Return (X, Y) of the center of cell containing provided text 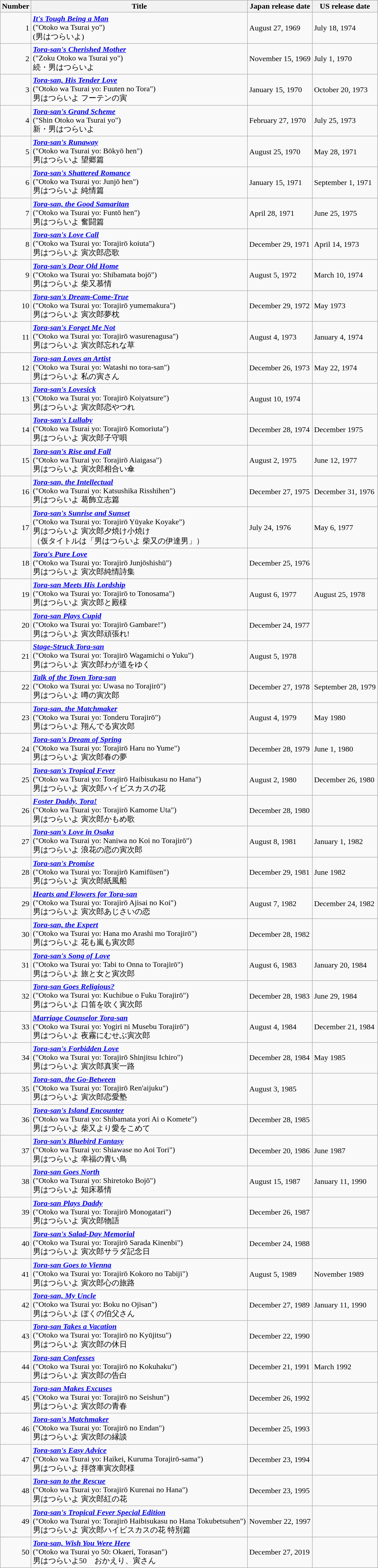
June 1982 (345, 872)
August 10, 1974 (280, 399)
June 1, 1980 (345, 749)
December 27, 1978 (280, 687)
August 7, 1982 (280, 903)
Tora-san's Dear Old Home("Otoko wa Tsurai yo: Shibamata bojō")男はつらいよ 柴又慕情 (139, 275)
21 (16, 656)
33 (16, 1027)
December 28, 1979 (280, 749)
December 23, 1994 (280, 1459)
December 29, 1972 (280, 306)
24 (16, 749)
Hearts and Flowers for Tora-san("Otoko wa Tsurai yo: Torajirō Ajisai no Koi")男はつらいよ 寅次郎あじさいの恋 (139, 903)
25 (16, 780)
Tora-san, Wish You Were Here("Otoko wa Tsurai yo 50: Okaeri, Torasan")男はつらいよ50 おかえり、寅さん (139, 1552)
December 28, 1974 (280, 430)
Tora-san's Dream-Come-True("Otoko wa Tsurai yo: Torajirō yumemakura")男はつらいよ 寅次郎夢枕 (139, 306)
Tora-san's Rise and Fall("Otoko wa Tsurai yo: Torajirō Aiaigasa")男はつらいよ 寅次郎相合い傘 (139, 461)
July 18, 1974 (345, 28)
30 (16, 935)
Tora-san Plays Daddy("Otoko wa Tsurai yo: Torajirō Monogatari")男はつらいよ 寅次郎物語 (139, 1212)
Tora-san's Easy Advice("Otoko wa Tsurai yo: Haikei, Kuruma Torajirō-sama")男はつらいよ 拝啓車寅次郎様 (139, 1459)
36 (16, 1120)
43 (16, 1336)
Tora-san's Promise("Otoko wa Tsurai yo: Torajirō Kamifūsen")男はつらいよ 寅次郎紙風船 (139, 872)
Tora-san's Love Call("Otoko wa Tsurai yo: Torajirō koiuta")男はつらいよ 寅次郎恋歌 (139, 245)
August 25, 1970 (280, 152)
Title (139, 6)
August 5, 1978 (280, 656)
11 (16, 337)
6 (16, 182)
26 (16, 810)
47 (16, 1459)
June 25, 1975 (345, 213)
December 1975 (345, 430)
March 10, 1974 (345, 275)
Tora-san's Cherished Mother("Zoku Otoko wa Tsurai yo")続・男はつらいよ (139, 59)
Tora-san, the Expert("Otoko wa Tsurai yo: Hana mo Arashi mo Torajirō")男はつらいよ 花も嵐も寅次郎 (139, 935)
Stage-Struck Tora-san("Otoko wa Tsurai yo: Torajirō Wagamichi o Yuku")男はつらいよ 寅次郎わが道をゆく (139, 656)
Tora-san's Forbidden Love("Otoko wa Tsurai yo: Torajirō Shinjitsu Ichiro")男はつらいよ 寅次郎真実一路 (139, 1058)
August 2, 1975 (280, 461)
July 24, 1976 (280, 527)
August 25, 1978 (345, 594)
May 22, 1974 (345, 368)
50 (16, 1552)
December 28, 1985 (280, 1120)
December 27, 1989 (280, 1305)
31 (16, 965)
Tora-san Meets His Lordship("Otoko wa Tsurai yo: Torajirō to Tonosama")男はつらいよ 寅次郎と殿様 (139, 594)
August 2, 1980 (280, 780)
December 29, 1971 (280, 245)
Tora-san Makes Excuses("Otoko wa Tsurai yo: Torajirō no Seishun")男はつらいよ 寅次郎の青春 (139, 1398)
Number (16, 6)
August 3, 1985 (280, 1089)
Tora-san's Grand Scheme("Shin Otoko wa Tsurai yo")新・男はつらいよ (139, 120)
Talk of the Town Tora-san("Otoko wa Tsurai yo: Uwasa no Torajirō")男はつらいよ 噂の寅次郎 (139, 687)
22 (16, 687)
December 28, 1980 (280, 810)
7 (16, 213)
November 1989 (345, 1275)
June 1987 (345, 1151)
August 27, 1969 (280, 28)
Foster Daddy, Tora!("Otoko wa Tsurai yo: Torajirō Kamome Uta")男はつらいよ 寅次郎かもめ歌 (139, 810)
December 29, 1981 (280, 872)
July 1, 1970 (345, 59)
40 (16, 1243)
27 (16, 842)
September 1, 1971 (345, 182)
Tora-san, the Go-Between("Otoko wa Tsurai yo: Torajirō Ren'aijuku")男はつらいよ 寅次郎恋愛塾 (139, 1089)
Tora-san's Dream of Spring ("Otoko wa Tsurai yo: Torajirō Haru no Yume")男はつらいよ 寅次郎春の夢 (139, 749)
3 (16, 90)
Tora-san's Salad-Day Memorial("Otoko wa Tsurai yo: Torajirō Sarada Kinenbi")男はつらいよ 寅次郎サラダ記念日 (139, 1243)
35 (16, 1089)
February 27, 1970 (280, 120)
December 26, 1980 (345, 780)
Tora-san, My Uncle("Otoko wa Tsurai yo: Boku no Ojisan")男はつらいよ ぼくの伯父さん (139, 1305)
December 26, 1987 (280, 1212)
Tora-san Plays Cupid("Otoko wa Tsurai yo: Torajirō Gambare!")男はつらいよ 寅次郎頑張れ! (139, 625)
December 24, 1982 (345, 903)
9 (16, 275)
44 (16, 1367)
Tora-san's Forget Me Not("Otoko wa Tsurai yo: Torajirō wasurenagusa")男はつらいよ 寅次郎忘れな草 (139, 337)
August 6, 1977 (280, 594)
Tora-san's Tropical Fever Special Edition("Otoko wa Tsurai yo: Torajirō Haibisukasu no Hana Tokubetsuhen")男はつらいよ 寅次郎ハイビスカスの花 特別篇 (139, 1522)
December 27, 2019 (280, 1552)
December 26, 1992 (280, 1398)
Tora-san's Lovesick("Otoko wa Tsurai yo: Torajirō Koiyatsure")男はつらいよ 寅次郎恋やつれ (139, 399)
12 (16, 368)
Tora-san's Tropical Fever("Otoko wa Tsurai yo: Torajirō Haibisukasu no Hana")男はつらいよ 寅次郎ハイビスカスの花 (139, 780)
8 (16, 245)
28 (16, 872)
Tora-san Goes North("Otoko wa Tsurai yo: Shiretoko Bojō")男はつらいよ 知床慕情 (139, 1182)
July 25, 1973 (345, 120)
18 (16, 563)
December 25, 1976 (280, 563)
May 1973 (345, 306)
December 22, 1990 (280, 1336)
Tora-san Goes to Vienna("Otoko wa Tsurai yo: Torajirō Kokoro no Tabiji")男はつらいよ 寅次郎心の旅路 (139, 1275)
Tora-san's Shattered Romance("Otoko wa Tsurai yo: Junjō hen")男はつらいよ 純情篇 (139, 182)
23 (16, 718)
May 1980 (345, 718)
2 (16, 59)
August 15, 1987 (280, 1182)
June 12, 1977 (345, 461)
Tora-san's Matchmaker("Otoko wa Tsurai yo: Torajirō no Endan")男はつらいよ 寅次郎の縁談 (139, 1429)
December 26, 1973 (280, 368)
Tora-san, the Matchmaker("Otoko wa Tsurai yo: Tonderu Torajirō")男はつらいよ 翔んでる寅次郎 (139, 718)
41 (16, 1275)
August 4, 1984 (280, 1027)
November 15, 1969 (280, 59)
16 (16, 492)
October 20, 1973 (345, 90)
December 27, 1975 (280, 492)
45 (16, 1398)
August 6, 1983 (280, 965)
5 (16, 152)
Tora-san Loves an Artist("Otoko wa Tsurai yo: Watashi no tora-san")男はつらいよ 私の寅さん (139, 368)
39 (16, 1212)
January 4, 1974 (345, 337)
Tora-san's Runaway("Otoko wa Tsurai yo: Bōkyō hen")男はつらいよ 望郷篇 (139, 152)
15 (16, 461)
January 15, 1971 (280, 182)
17 (16, 527)
August 4, 1979 (280, 718)
Marriage Counselor Tora-san("Otoko wa Tsurai yo: Yogiri ni Musebu Torajirō")男はつらいよ 夜霧にむせぶ寅次郎 (139, 1027)
December 24, 1977 (280, 625)
August 5, 1989 (280, 1275)
April 28, 1971 (280, 213)
Tora-san's Bluebird Fantasy("Otoko wa Tsurai yo: Shiawase no Aoi Tori")男はつらいよ 幸福の青い鳥 (139, 1151)
13 (16, 399)
32 (16, 996)
December 23, 1995 (280, 1491)
Tora-san, the Intellectual("Otoko wa Tsurai yo: Katsushika Risshihen")男はつらいよ 葛飾立志篇 (139, 492)
1 (16, 28)
June 29, 1984 (345, 996)
37 (16, 1151)
December 31, 1976 (345, 492)
46 (16, 1429)
10 (16, 306)
January 20, 1984 (345, 965)
Tora's Pure Love("Otoko wa Tsurai yo: Torajirō Junjōshishū")男はつらいよ 寅次郎純情詩集 (139, 563)
December 28, 1984 (280, 1058)
19 (16, 594)
December 28, 1983 (280, 996)
20 (16, 625)
April 14, 1973 (345, 245)
Tora-san Confesses("Otoko wa Tsurai yo: Torajirō no Kokuhaku")男はつらいよ 寅次郎の告白 (139, 1367)
29 (16, 903)
August 5, 1972 (280, 275)
December 21, 1991 (280, 1367)
Tora-san Goes Religious?("Otoko wa Tsurai yo: Kuchibue o Fuku Torajirō")男はつらいよ 口笛を吹く寅次郎 (139, 996)
January 1, 1982 (345, 842)
48 (16, 1491)
Japan release date (280, 6)
January 15, 1970 (280, 90)
May 6, 1977 (345, 527)
38 (16, 1182)
US release date (345, 6)
December 28, 1982 (280, 935)
Tora-san's Sunrise and Sunset("Otoko wa Tsurai yo: Torajirō Yūyake Koyake")男はつらいよ 寅次郎夕焼け小焼け（仮タイトルは「男はつらいよ 柴又の伊達男」） (139, 527)
September 28, 1979 (345, 687)
14 (16, 430)
Tora-san's Song of Love("Otoko wa Tsurai yo: Tabi to Onna to Torajirō")男はつらいよ 旅と女と寅次郎 (139, 965)
4 (16, 120)
August 4, 1973 (280, 337)
November 22, 1997 (280, 1522)
Tora-san, His Tender Love("Otoko wa Tsurai yo: Fuuten no Tora")男はつらいよ フーテンの寅 (139, 90)
December 24, 1988 (280, 1243)
Tora-san to the Rescue("Otoko wa Tsurai yo: Torajirō Kurenai no Hana")男はつらいよ 寅次郎紅の花 (139, 1491)
49 (16, 1522)
It's Tough Being a Man("Otoko wa Tsurai yo")(男はつらいよ) (139, 28)
March 1992 (345, 1367)
Tora-san's Lullaby("Otoko wa Tsurai yo: Torajirō Komoriuta")男はつらいよ 寅次郎子守唄 (139, 430)
May 1985 (345, 1058)
Tora-san's Love in Osaka("Otoko wa Tsurai yo: Naniwa no Koi no Torajirō")男はつらいよ 浪花の恋の寅次郎 (139, 842)
34 (16, 1058)
December 21, 1984 (345, 1027)
Tora-san, the Good Samaritan("Otoko wa Tsurai yo: Funtō hen")男はつらいよ 奮闘篇 (139, 213)
December 25, 1993 (280, 1429)
December 20, 1986 (280, 1151)
Tora-san Takes a Vacation("Otoko wa Tsurai yo: Torajirō no Kyūjitsu")男はつらいよ 寅次郎の休日 (139, 1336)
42 (16, 1305)
August 8, 1981 (280, 842)
Tora-san's Island Encounter("Otoko wa Tsurai yo: Shibamata yori Ai o Komete")男はつらいよ 柴又より愛をこめて (139, 1120)
May 28, 1971 (345, 152)
